Output the (X, Y) coordinate of the center of the cell containing the given text.  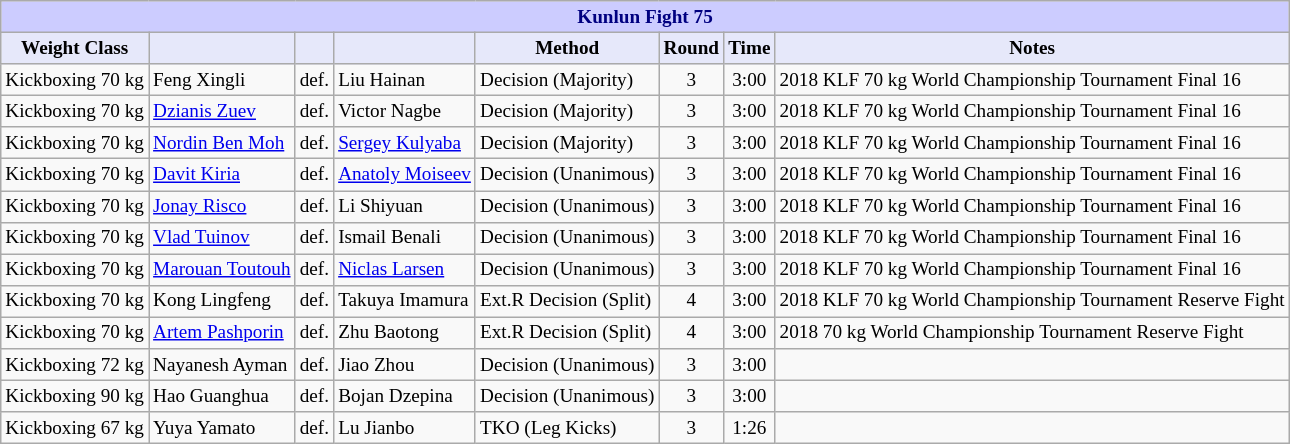
Feng Xingli (222, 80)
Jiao Zhou (405, 365)
Zhu Baotong (405, 333)
Artem Pashporin (222, 333)
Weight Class (75, 48)
Dzianis Zuev (222, 111)
Liu Hainan (405, 80)
Nordin Ben Moh (222, 143)
Hao Guanghua (222, 396)
Bojan Dzepina (405, 396)
Round (692, 48)
Jonay Risco (222, 206)
Takuya Imamura (405, 301)
TKO (Leg Kicks) (566, 428)
1:26 (750, 428)
Yuya Yamato (222, 428)
Kong Lingfeng (222, 301)
Nayanesh Ayman (222, 365)
Niclas Larsen (405, 270)
Lu Jianbo (405, 428)
Kunlun Fight 75 (645, 17)
Sergey Kulyaba (405, 143)
Notes (1032, 48)
Time (750, 48)
Ismail Benali (405, 238)
2018 KLF 70 kg World Championship Tournament Reserve Fight (1032, 301)
2018 70 kg World Championship Tournament Reserve Fight (1032, 333)
Kickboxing 90 kg (75, 396)
Marouan Toutouh (222, 270)
Victor Nagbe (405, 111)
Anatoly Moiseev (405, 175)
Kickboxing 67 kg (75, 428)
Vlad Tuinov (222, 238)
Davit Kiria (222, 175)
Kickboxing 72 kg (75, 365)
Method (566, 48)
Li Shiyuan (405, 206)
